Identify which cell holds the provided text, then report its (X, Y) central coordinate. 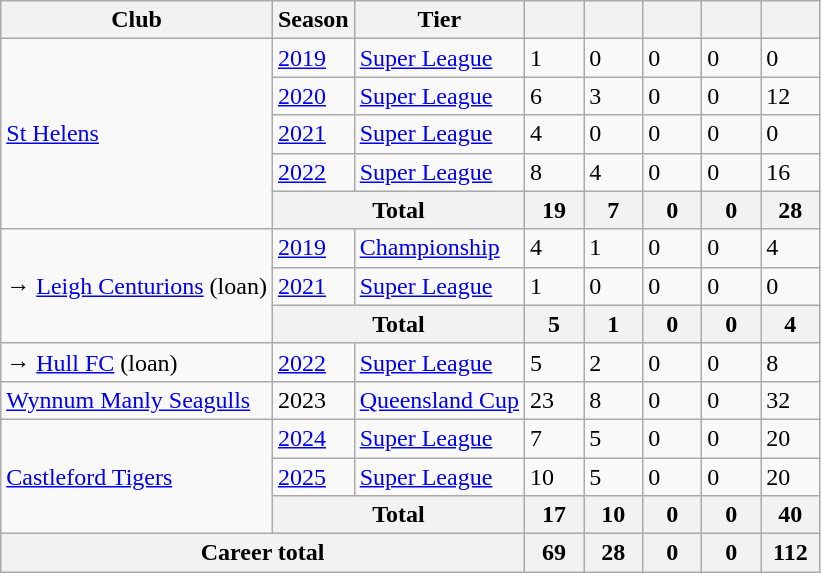
40 (790, 515)
Club (137, 20)
Queensland Cup (439, 400)
Tier (439, 20)
2020 (313, 96)
Castleford Tigers (137, 476)
2023 (313, 400)
Career total (263, 553)
69 (554, 553)
19 (554, 210)
23 (554, 400)
17 (554, 515)
6 (554, 96)
2025 (313, 477)
2024 (313, 438)
Wynnum Manly Seagulls (137, 400)
16 (790, 172)
2 (614, 362)
Season (313, 20)
St Helens (137, 134)
→ Leigh Centurions (loan) (137, 286)
32 (790, 400)
Championship (439, 248)
3 (614, 96)
12 (790, 96)
112 (790, 553)
→ Hull FC (loan) (137, 362)
